Detect which cell encompasses the target text, then output its [X, Y] center coordinate. 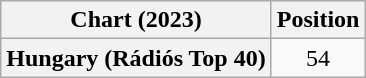
Position [318, 20]
Hungary (Rádiós Top 40) [136, 58]
Chart (2023) [136, 20]
54 [318, 58]
